Capture the cell that displays the provided text and extract its (x, y) central coordinate. 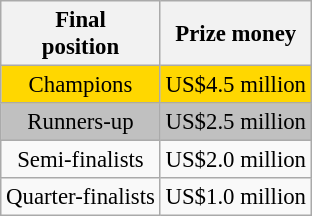
Prize money (236, 34)
Semi-finalists (80, 160)
Runners-up (80, 122)
US$4.5 million (236, 85)
US$2.5 million (236, 122)
US$2.0 million (236, 160)
Champions (80, 85)
US$1.0 million (236, 197)
Finalposition (80, 34)
Quarter-finalists (80, 197)
